Extract the [X, Y] coordinate from the center of the cell holding the provided text.  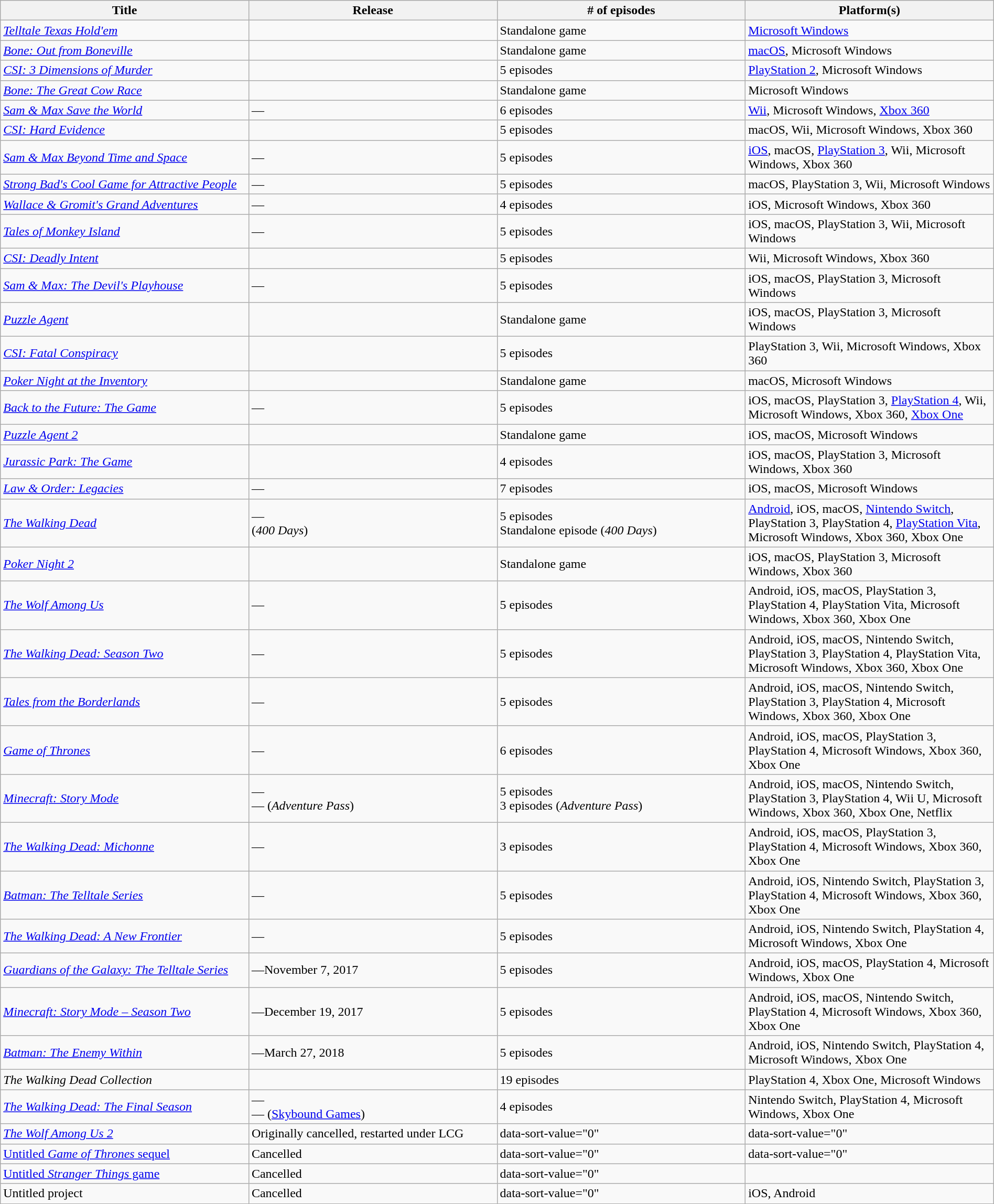
19 episodes [621, 1080]
Bone: Out from Boneville [125, 50]
The Wolf Among Us 2 [125, 1134]
5 episodes3 episodes (Adventure Pass) [621, 798]
Puzzle Agent [125, 320]
Title [125, 10]
—— (Skybound Games) [373, 1106]
Batman: The Telltale Series [125, 895]
Tales from the Borderlands [125, 702]
3 episodes [621, 846]
Telltale Texas Hold'em [125, 30]
Release [373, 10]
Poker Night at the Inventory [125, 381]
iOS, macOS, PlayStation 3, Wii, Microsoft Windows [870, 231]
Android, iOS, macOS, Nintendo Switch, PlayStation 3, PlayStation 4, Wii U, Microsoft Windows, Xbox 360, Xbox One, Netflix [870, 798]
Bone: The Great Cow Race [125, 90]
Game of Thrones [125, 750]
The Walking Dead [125, 523]
Batman: The Enemy Within [125, 1053]
The Walking Dead: A New Frontier [125, 937]
Untitled Stranger Things game [125, 1174]
—November 7, 2017 [373, 970]
Tales of Monkey Island [125, 231]
macOS, PlayStation 3, Wii, Microsoft Windows [870, 184]
CSI: Fatal Conspiracy [125, 353]
Android, iOS, macOS, Nintendo Switch, PlayStation 3, PlayStation 4, Microsoft Windows, Xbox 360, Xbox One [870, 702]
The Walking Dead: Michonne [125, 846]
Android, iOS, Nintendo Switch, PlayStation 3, PlayStation 4, Microsoft Windows, Xbox 360, Xbox One [870, 895]
Sam & Max: The Devil's Playhouse [125, 285]
iOS, macOS, PlayStation 3, PlayStation 4, Wii, Microsoft Windows, Xbox 360, Xbox One [870, 408]
Jurassic Park: The Game [125, 461]
CSI: 3 Dimensions of Murder [125, 70]
Sam & Max Beyond Time and Space [125, 157]
The Walking Dead: Season Two [125, 653]
Android, iOS, macOS, PlayStation 4, Microsoft Windows, Xbox One [870, 970]
— (400 Days) [373, 523]
Wallace & Gromit's Grand Adventures [125, 204]
Originally cancelled, restarted under LCG [373, 1134]
iOS, Microsoft Windows, Xbox 360 [870, 204]
Untitled project [125, 1194]
The Walking Dead Collection [125, 1080]
PlayStation 4, Xbox One, Microsoft Windows [870, 1080]
Guardians of the Galaxy: The Telltale Series [125, 970]
macOS, Wii, Microsoft Windows, Xbox 360 [870, 130]
CSI: Deadly Intent [125, 258]
Nintendo Switch, PlayStation 4, Microsoft Windows, Xbox One [870, 1106]
Minecraft: Story Mode – Season Two [125, 1012]
iOS, macOS, PlayStation 3, Wii, Microsoft Windows, Xbox 360 [870, 157]
# of episodes [621, 10]
Untitled Game of Thrones sequel [125, 1154]
The Walking Dead: The Final Season [125, 1106]
7 episodes [621, 489]
Sam & Max Save the World [125, 110]
Android, iOS, macOS, PlayStation 3, PlayStation 4, PlayStation Vita, Microsoft Windows, Xbox 360, Xbox One [870, 605]
PlayStation 2, Microsoft Windows [870, 70]
Minecraft: Story Mode [125, 798]
Law & Order: Legacies [125, 489]
—March 27, 2018 [373, 1053]
—December 19, 2017 [373, 1012]
CSI: Hard Evidence [125, 130]
iOS, Android [870, 1194]
Puzzle Agent 2 [125, 435]
5 episodesStandalone episode (400 Days) [621, 523]
Platform(s) [870, 10]
—— (Adventure Pass) [373, 798]
Poker Night 2 [125, 564]
Strong Bad's Cool Game for Attractive People [125, 184]
The Wolf Among Us [125, 605]
PlayStation 3, Wii, Microsoft Windows, Xbox 360 [870, 353]
Back to the Future: The Game [125, 408]
Android, iOS, macOS, Nintendo Switch, PlayStation 4, Microsoft Windows, Xbox 360, Xbox One [870, 1012]
